For the text-containing cell, return its midpoint in (X, Y) coordinate format. 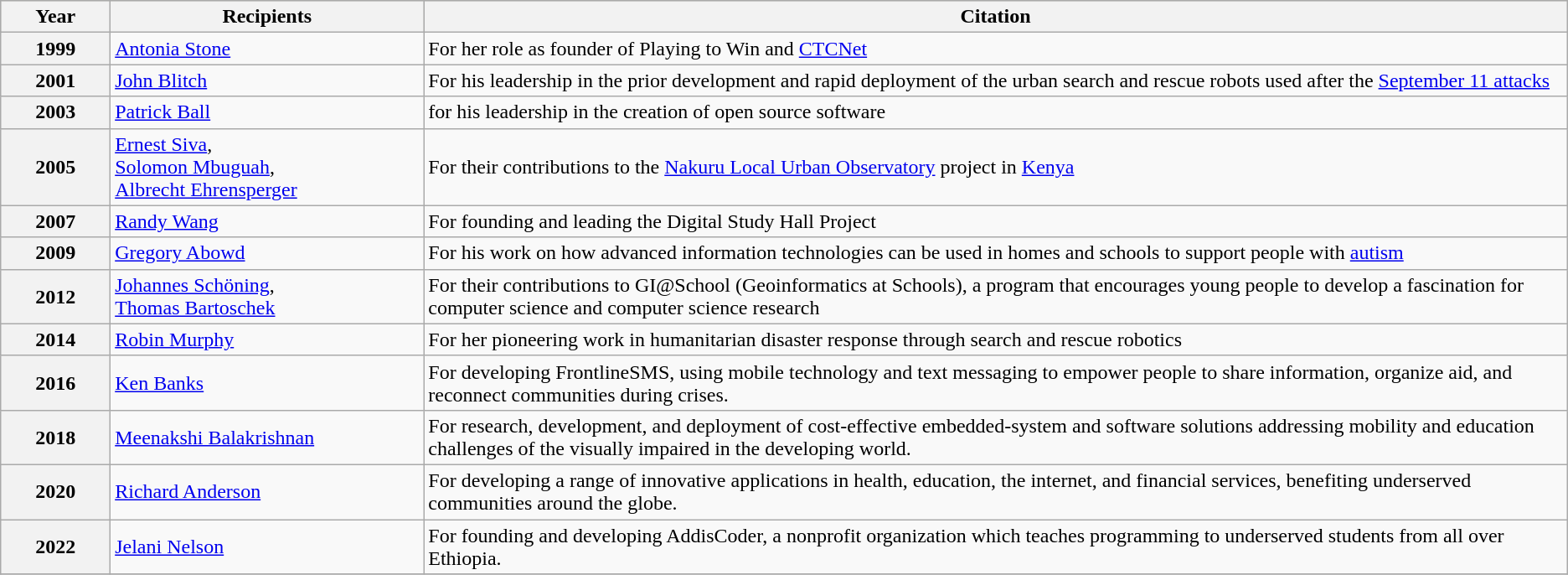
2012 (55, 297)
Recipients (267, 17)
Meenakshi Balakrishnan (267, 438)
2009 (55, 253)
For founding and developing AddisCoder, a nonprofit organization which teaches programming to underserved students from all over Ethiopia. (995, 547)
2022 (55, 547)
For his leadership in the prior development and rapid deployment of the urban search and rescue robots used after the September 11 attacks (995, 80)
For their contributions to the Nakuru Local Urban Observatory project in Kenya (995, 167)
2020 (55, 491)
Robin Murphy (267, 339)
Johannes Schöning, Thomas Bartoschek (267, 297)
Antonia Stone (267, 49)
For her pioneering work in humanitarian disaster response through search and rescue robotics (995, 339)
Ernest Siva, Solomon Mbuguah, Albrecht Ehrensperger (267, 167)
Gregory Abowd (267, 253)
Ken Banks (267, 382)
2003 (55, 112)
2016 (55, 382)
For his work on how advanced information technologies can be used in homes and schools to support people with autism (995, 253)
2001 (55, 80)
for his leadership in the creation of open source software (995, 112)
2014 (55, 339)
Citation (995, 17)
Jelani Nelson (267, 547)
For founding and leading the Digital Study Hall Project (995, 221)
Year (55, 17)
2007 (55, 221)
Patrick Ball (267, 112)
2018 (55, 438)
For her role as founder of Playing to Win and CTCNet (995, 49)
2005 (55, 167)
John Blitch (267, 80)
1999 (55, 49)
Richard Anderson (267, 491)
Randy Wang (267, 221)
